Output the (X, Y) coordinate of the center of the cell containing the given text.  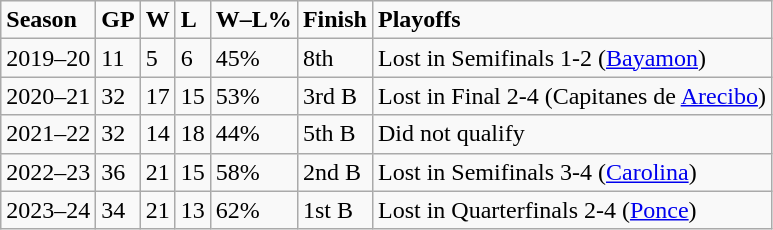
58% (254, 172)
6 (192, 58)
11 (118, 58)
1st B (334, 210)
2023–24 (48, 210)
44% (254, 134)
5th B (334, 134)
Playoffs (572, 20)
Finish (334, 20)
36 (118, 172)
Did not qualify (572, 134)
GP (118, 20)
W–L% (254, 20)
14 (158, 134)
Lost in Quarterfinals 2-4 (Ponce) (572, 210)
13 (192, 210)
Lost in Final 2-4 (Capitanes de Arecibo) (572, 96)
2020–21 (48, 96)
8th (334, 58)
2019–20 (48, 58)
3rd B (334, 96)
5 (158, 58)
53% (254, 96)
18 (192, 134)
2021–22 (48, 134)
34 (118, 210)
L (192, 20)
62% (254, 210)
2nd B (334, 172)
Season (48, 20)
45% (254, 58)
Lost in Semifinals 1-2 (Bayamon) (572, 58)
2022–23 (48, 172)
W (158, 20)
Lost in Semifinals 3-4 (Carolina) (572, 172)
17 (158, 96)
